Output the [x, y] coordinate of the center of the cell containing the given text.  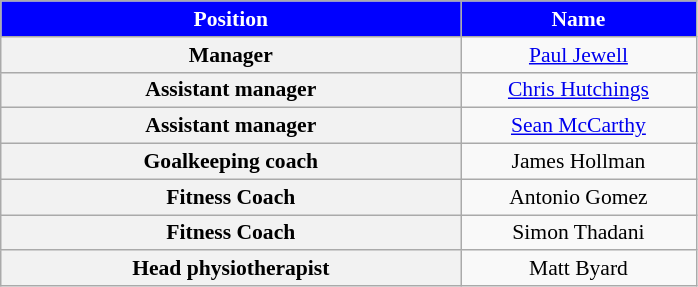
Matt Byard [578, 269]
Chris Hutchings [578, 90]
Antonio Gomez [578, 197]
Paul Jewell [578, 55]
Simon Thadani [578, 233]
Sean McCarthy [578, 126]
Goalkeeping coach [231, 162]
Manager [231, 55]
James Hollman [578, 162]
Head physiotherapist [231, 269]
Position [231, 19]
Name [578, 19]
